Return the [X, Y] coordinate for the center point of the cell that contains the specified text.  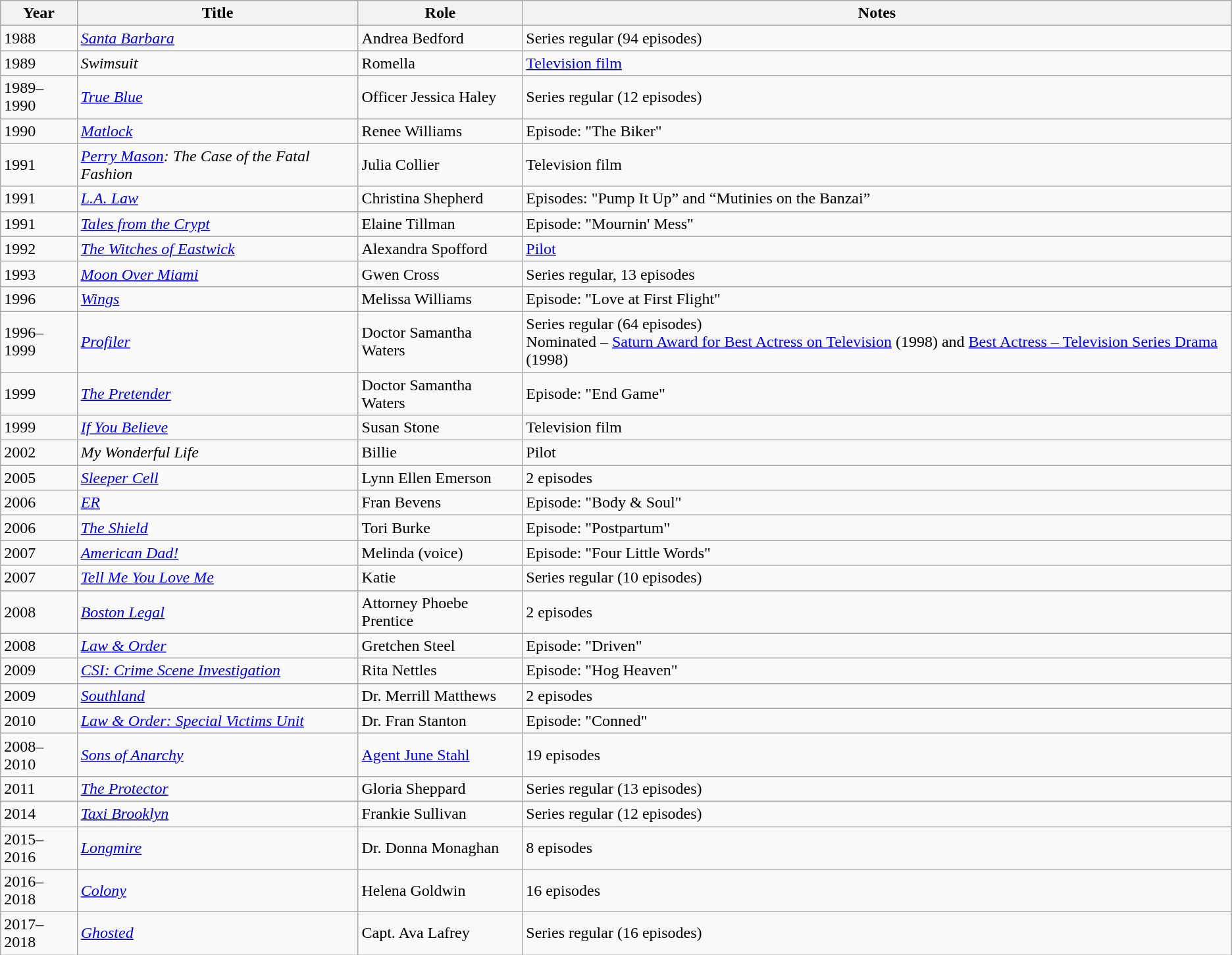
Series regular (16 episodes) [877, 933]
Ghosted [217, 933]
Fran Bevens [440, 503]
1989–1990 [39, 97]
Gretchen Steel [440, 646]
2016–2018 [39, 891]
Andrea Bedford [440, 38]
Agent June Stahl [440, 754]
Longmire [217, 848]
Series regular (64 episodes)Nominated – Saturn Award for Best Actress on Television (1998) and Best Actress – Television Series Drama (1998) [877, 342]
Attorney Phoebe Prentice [440, 612]
L.A. Law [217, 199]
1993 [39, 274]
Boston Legal [217, 612]
Gwen Cross [440, 274]
Colony [217, 891]
Capt. Ava Lafrey [440, 933]
Tori Burke [440, 528]
ER [217, 503]
Dr. Donna Monaghan [440, 848]
Title [217, 13]
2011 [39, 788]
1996 [39, 299]
Matlock [217, 131]
The Protector [217, 788]
Katie [440, 578]
2010 [39, 721]
Episode: "The Biker" [877, 131]
1989 [39, 63]
Year [39, 13]
Moon Over Miami [217, 274]
Episodes: "Pump It Up” and “Mutinies on the Banzai” [877, 199]
Episode: "Love at First Flight" [877, 299]
CSI: Crime Scene Investigation [217, 671]
Episode: "Postpartum" [877, 528]
Dr. Fran Stanton [440, 721]
Episode: "Four Little Words" [877, 553]
1988 [39, 38]
Elaine Tillman [440, 224]
My Wonderful Life [217, 453]
Profiler [217, 342]
Gloria Sheppard [440, 788]
Melissa Williams [440, 299]
Sleeper Cell [217, 478]
Billie [440, 453]
Episode: "Mournin' Mess" [877, 224]
Christina Shepherd [440, 199]
Rita Nettles [440, 671]
Episode: "End Game" [877, 394]
Series regular (94 episodes) [877, 38]
Episode: "Conned" [877, 721]
2008–2010 [39, 754]
Romella [440, 63]
2005 [39, 478]
2015–2016 [39, 848]
Law & Order: Special Victims Unit [217, 721]
Frankie Sullivan [440, 813]
If You Believe [217, 428]
Tales from the Crypt [217, 224]
American Dad! [217, 553]
Dr. Merrill Matthews [440, 696]
The Pretender [217, 394]
1996–1999 [39, 342]
Southland [217, 696]
Lynn Ellen Emerson [440, 478]
Julia Collier [440, 165]
16 episodes [877, 891]
Series regular (13 episodes) [877, 788]
Melinda (voice) [440, 553]
Taxi Brooklyn [217, 813]
Officer Jessica Haley [440, 97]
Episode: "Driven" [877, 646]
1990 [39, 131]
Perry Mason: The Case of the Fatal Fashion [217, 165]
Role [440, 13]
2017–2018 [39, 933]
Tell Me You Love Me [217, 578]
8 episodes [877, 848]
Renee Williams [440, 131]
Santa Barbara [217, 38]
Sons of Anarchy [217, 754]
19 episodes [877, 754]
The Shield [217, 528]
1992 [39, 249]
2002 [39, 453]
True Blue [217, 97]
2014 [39, 813]
Episode: "Body & Soul" [877, 503]
Series regular, 13 episodes [877, 274]
Series regular (10 episodes) [877, 578]
Helena Goldwin [440, 891]
Susan Stone [440, 428]
The Witches of Eastwick [217, 249]
Episode: "Hog Heaven" [877, 671]
Wings [217, 299]
Alexandra Spofford [440, 249]
Notes [877, 13]
Law & Order [217, 646]
Swimsuit [217, 63]
